From the cell containing the given text, extract its center point as (X, Y) coordinate. 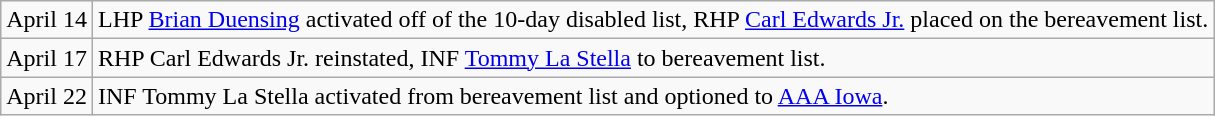
LHP Brian Duensing activated off of the 10-day disabled list, RHP Carl Edwards Jr. placed on the bereavement list. (652, 20)
INF Tommy La Stella activated from bereavement list and optioned to AAA Iowa. (652, 96)
April 22 (47, 96)
RHP Carl Edwards Jr. reinstated, INF Tommy La Stella to bereavement list. (652, 58)
April 14 (47, 20)
April 17 (47, 58)
